Find where the given text appears and provide that cell's center as [X, Y] coordinate. 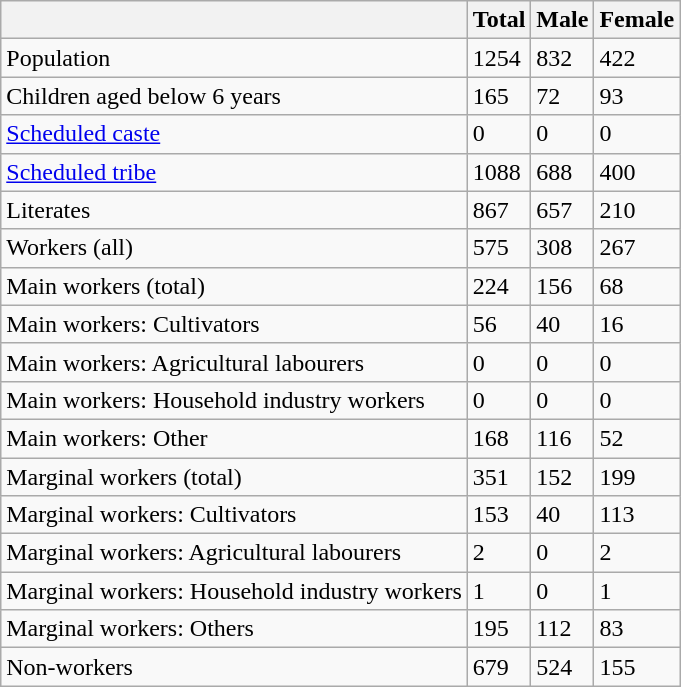
Marginal workers: Cultivators [234, 515]
657 [562, 210]
Marginal workers: Others [234, 629]
832 [562, 58]
199 [637, 477]
156 [562, 286]
Main workers (total) [234, 286]
422 [637, 58]
83 [637, 629]
679 [499, 667]
165 [499, 96]
Scheduled tribe [234, 172]
Population [234, 58]
224 [499, 286]
112 [562, 629]
56 [499, 324]
Scheduled caste [234, 134]
Marginal workers (total) [234, 477]
68 [637, 286]
Total [499, 20]
113 [637, 515]
16 [637, 324]
Female [637, 20]
575 [499, 248]
Children aged below 6 years [234, 96]
867 [499, 210]
210 [637, 210]
Male [562, 20]
Main workers: Household industry workers [234, 400]
688 [562, 172]
Main workers: Agricultural labourers [234, 362]
93 [637, 96]
168 [499, 438]
Workers (all) [234, 248]
Main workers: Other [234, 438]
153 [499, 515]
Marginal workers: Household industry workers [234, 591]
155 [637, 667]
400 [637, 172]
Main workers: Cultivators [234, 324]
308 [562, 248]
524 [562, 667]
1088 [499, 172]
267 [637, 248]
Literates [234, 210]
1254 [499, 58]
52 [637, 438]
351 [499, 477]
Marginal workers: Agricultural labourers [234, 553]
Non-workers [234, 667]
72 [562, 96]
116 [562, 438]
152 [562, 477]
195 [499, 629]
